Provide the (x, y) coordinate of the cell's center where the given text is located.  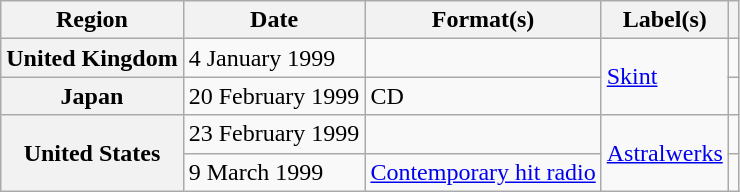
United States (92, 153)
CD (483, 96)
9 March 1999 (274, 172)
Region (92, 20)
Format(s) (483, 20)
23 February 1999 (274, 134)
Label(s) (664, 20)
Date (274, 20)
20 February 1999 (274, 96)
United Kingdom (92, 58)
Skint (664, 77)
Astralwerks (664, 153)
Contemporary hit radio (483, 172)
4 January 1999 (274, 58)
Japan (92, 96)
